Determine the [X, Y] coordinate at the center of the cell enclosing the given text.  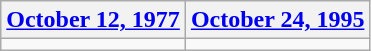
October 12, 1977 [94, 20]
October 24, 1995 [278, 20]
